Return the (X, Y) coordinate for the center point of the cell that contains the specified text.  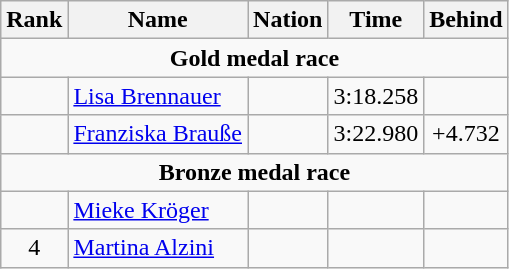
Mieke Kröger (158, 210)
+4.732 (466, 134)
Gold medal race (254, 58)
Martina Alzini (158, 248)
Bronze medal race (254, 172)
Nation (288, 20)
Time (376, 20)
3:18.258 (376, 96)
Lisa Brennauer (158, 96)
Name (158, 20)
3:22.980 (376, 134)
4 (34, 248)
Franziska Brauße (158, 134)
Rank (34, 20)
Behind (466, 20)
